From the cell containing the given text, extract its center point as (X, Y) coordinate. 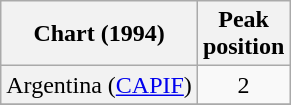
Argentina (CAPIF) (100, 85)
Peakposition (243, 34)
2 (243, 85)
Chart (1994) (100, 34)
